Determine the (X, Y) coordinate at the center of the cell enclosing the given text.  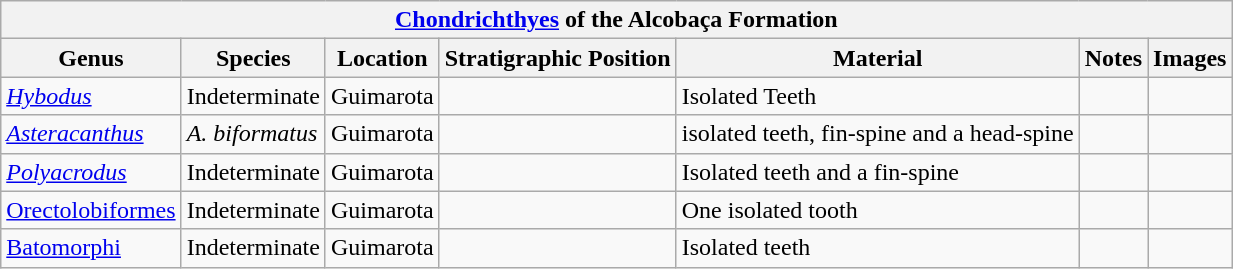
Genus (91, 58)
Isolated Teeth (878, 96)
Isolated teeth (878, 248)
Location (382, 58)
Batomorphi (91, 248)
Chondrichthyes of the Alcobaça Formation (616, 20)
Asteracanthus (91, 134)
Orectolobiformes (91, 210)
Polyacrodus (91, 172)
Isolated teeth and a fin-spine (878, 172)
Stratigraphic Position (558, 58)
Species (253, 58)
Notes (1113, 58)
A. biformatus (253, 134)
isolated teeth, fin-spine and a head-spine (878, 134)
Images (1190, 58)
One isolated tooth (878, 210)
Material (878, 58)
Hybodus (91, 96)
